Search for the cell housing the specified text and yield its (x, y) center coordinate. 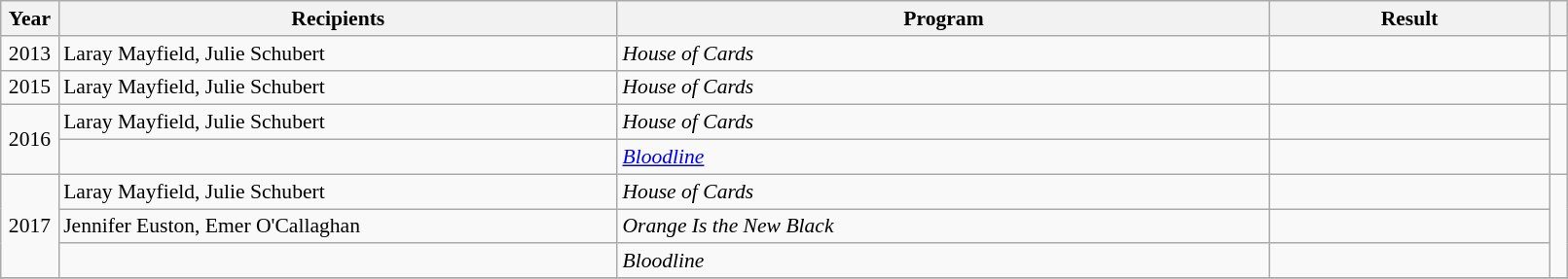
Program (943, 18)
2016 (29, 140)
2017 (29, 226)
2013 (29, 53)
Result (1409, 18)
Jennifer Euston, Emer O'Callaghan (338, 227)
Recipients (338, 18)
Orange Is the New Black (943, 227)
Year (29, 18)
2015 (29, 87)
